Capture the cell that displays the provided text and extract its [X, Y] central coordinate. 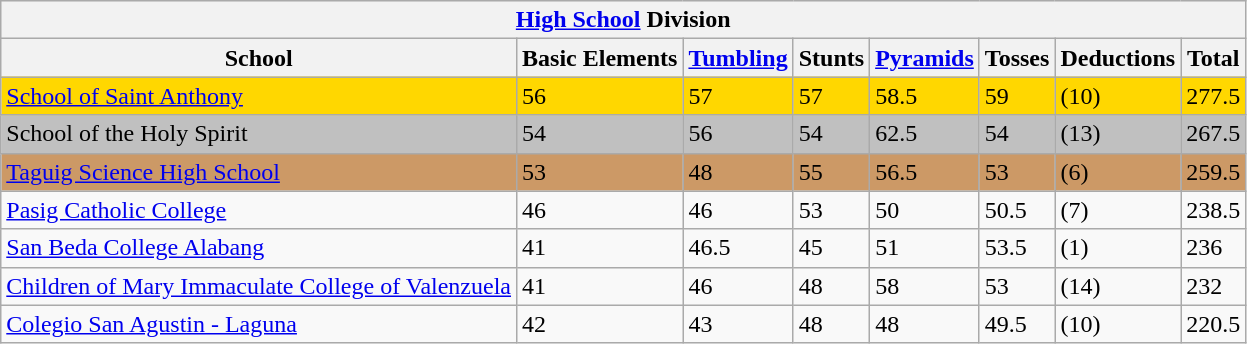
232 [1214, 286]
Taguig Science High School [259, 172]
Colegio San Agustin - Laguna [259, 324]
School of the Holy Spirit [259, 134]
Deductions [1118, 58]
(1) [1118, 248]
59 [1017, 96]
46.5 [738, 248]
School of Saint Anthony [259, 96]
56.5 [925, 172]
Tosses [1017, 58]
Pyramids [925, 58]
55 [831, 172]
49.5 [1017, 324]
277.5 [1214, 96]
50.5 [1017, 210]
42 [600, 324]
50 [925, 210]
Basic Elements [600, 58]
(13) [1118, 134]
(14) [1118, 286]
51 [925, 248]
58 [925, 286]
High School Division [624, 20]
43 [738, 324]
San Beda College Alabang [259, 248]
Stunts [831, 58]
259.5 [1214, 172]
(7) [1118, 210]
53.5 [1017, 248]
Tumbling [738, 58]
Total [1214, 58]
58.5 [925, 96]
238.5 [1214, 210]
62.5 [925, 134]
45 [831, 248]
School [259, 58]
220.5 [1214, 324]
Pasig Catholic College [259, 210]
Children of Mary Immaculate College of Valenzuela [259, 286]
236 [1214, 248]
(6) [1118, 172]
267.5 [1214, 134]
